Pinpoint the cell where the given text exists, returning its [x, y] midpoint coordinate. 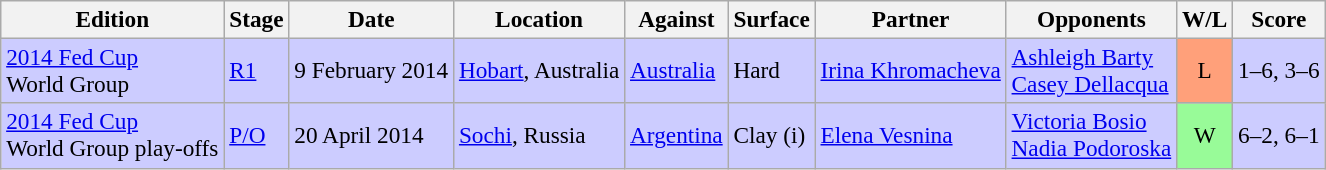
Opponents [1091, 19]
2014 Fed Cup World Group [112, 70]
Argentina [676, 136]
R1 [256, 70]
Ashleigh Barty Casey Dellacqua [1091, 70]
6–2, 6–1 [1279, 136]
Edition [112, 19]
20 April 2014 [372, 136]
9 February 2014 [372, 70]
Date [372, 19]
Australia [676, 70]
Hard [772, 70]
Surface [772, 19]
Elena Vesnina [910, 136]
Clay (i) [772, 136]
Location [540, 19]
Victoria Bosio Nadia Podoroska [1091, 136]
Against [676, 19]
Score [1279, 19]
Stage [256, 19]
L [1205, 70]
Hobart, Australia [540, 70]
W [1205, 136]
Irina Khromacheva [910, 70]
W/L [1205, 19]
P/O [256, 136]
1–6, 3–6 [1279, 70]
2014 Fed Cup World Group play-offs [112, 136]
Sochi, Russia [540, 136]
Partner [910, 19]
